Locate the cell with the specified text and output its [x, y] center coordinate. 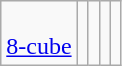
8-cube [39, 34]
